For the text-containing cell, return its midpoint in (x, y) coordinate format. 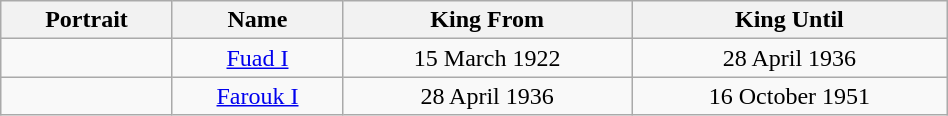
Farouk I (257, 96)
King From (488, 20)
Name (257, 20)
16 October 1951 (790, 96)
15 March 1922 (488, 58)
Fuad I (257, 58)
Portrait (87, 20)
King Until (790, 20)
